From the cell containing the given text, extract its center point as [x, y] coordinate. 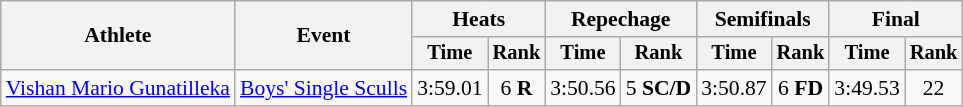
3:59.01 [450, 88]
Athlete [118, 36]
5 SC/D [659, 88]
Boys' Single Sculls [324, 88]
Semifinals [762, 19]
Event [324, 36]
Final [896, 19]
Vishan Mario Gunatilleka [118, 88]
22 [934, 88]
6 R [517, 88]
Repechage [620, 19]
Heats [478, 19]
6 FD [801, 88]
3:49.53 [866, 88]
3:50.56 [582, 88]
3:50.87 [734, 88]
